From the cell containing the given text, extract its center point as (x, y) coordinate. 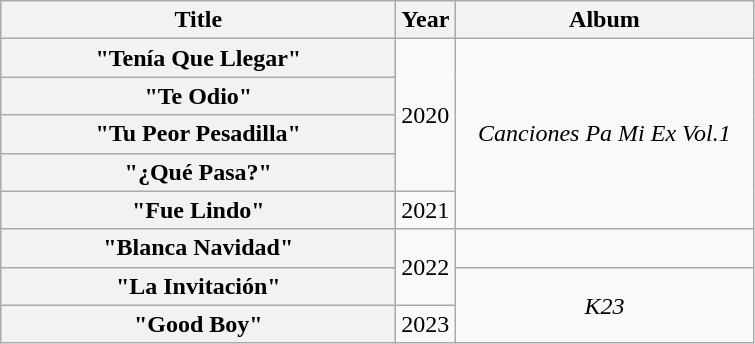
"Tu Peor Pesadilla" (198, 134)
"La Invitación" (198, 286)
"¿Qué Pasa?" (198, 172)
"Fue Lindo" (198, 210)
"Blanca Navidad" (198, 248)
"Te Odio" (198, 96)
Album (604, 20)
"Tenía Que Llegar" (198, 58)
"Good Boy" (198, 324)
2021 (426, 210)
Title (198, 20)
K23 (604, 305)
2022 (426, 267)
2020 (426, 115)
Canciones Pa Mi Ex Vol.1 (604, 134)
Year (426, 20)
2023 (426, 324)
